For the text-containing cell, return its midpoint in [X, Y] coordinate format. 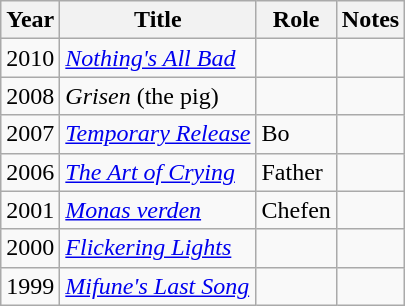
Title [158, 20]
Bo [296, 134]
Mifune's Last Song [158, 286]
Notes [370, 20]
2001 [30, 210]
Role [296, 20]
Father [296, 172]
Monas verden [158, 210]
2010 [30, 58]
2000 [30, 248]
2007 [30, 134]
1999 [30, 286]
Grisen (the pig) [158, 96]
Chefen [296, 210]
2006 [30, 172]
Nothing's All Bad [158, 58]
2008 [30, 96]
Year [30, 20]
Temporary Release [158, 134]
The Art of Crying [158, 172]
Flickering Lights [158, 248]
